Return the [x, y] coordinate for the center point of the cell that contains the specified text.  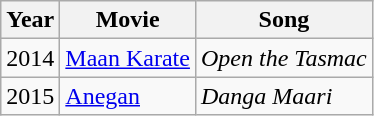
Movie [128, 20]
Maan Karate [128, 58]
2014 [30, 58]
Song [284, 20]
Anegan [128, 96]
2015 [30, 96]
Open the Tasmac [284, 58]
Year [30, 20]
Danga Maari [284, 96]
